Determine the [X, Y] coordinate at the center of the cell enclosing the given text.  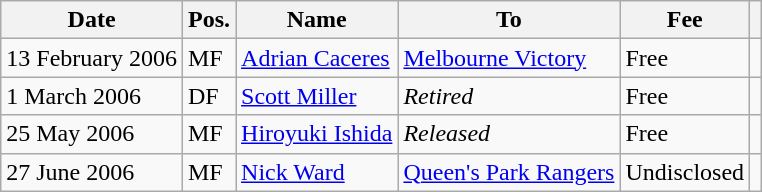
Hiroyuki Ishida [317, 134]
Fee [685, 20]
Date [92, 20]
25 May 2006 [92, 134]
Undisclosed [685, 172]
Adrian Caceres [317, 58]
1 March 2006 [92, 96]
Name [317, 20]
Released [509, 134]
Scott Miller [317, 96]
DF [208, 96]
Pos. [208, 20]
Melbourne Victory [509, 58]
To [509, 20]
Retired [509, 96]
Queen's Park Rangers [509, 172]
Nick Ward [317, 172]
13 February 2006 [92, 58]
27 June 2006 [92, 172]
